Detect which cell encompasses the target text, then output its (X, Y) center coordinate. 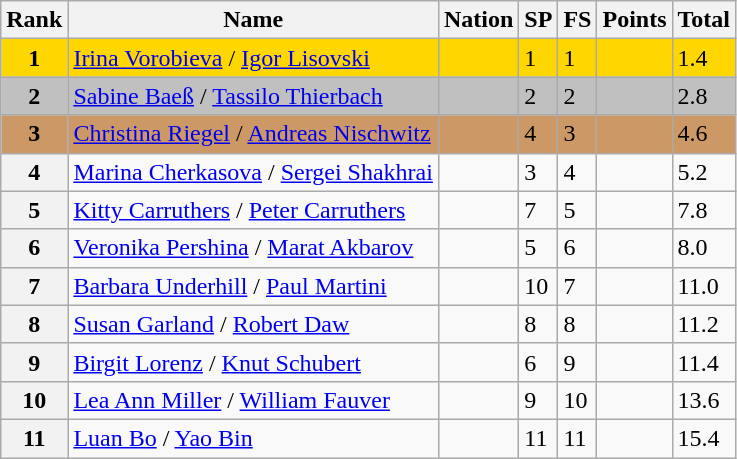
Sabine Baeß / Tassilo Thierbach (254, 96)
Kitty Carruthers / Peter Carruthers (254, 210)
Lea Ann Miller / William Fauver (254, 400)
4.6 (704, 134)
1.4 (704, 58)
Veronika Pershina / Marat Akbarov (254, 248)
2.8 (704, 96)
11.0 (704, 286)
FS (578, 20)
SP (538, 20)
Christina Riegel / Andreas Nischwitz (254, 134)
11.4 (704, 362)
Barbara Underhill / Paul Martini (254, 286)
Rank (34, 20)
Total (704, 20)
Susan Garland / Robert Daw (254, 324)
Name (254, 20)
11.2 (704, 324)
Irina Vorobieva / Igor Lisovski (254, 58)
7.8 (704, 210)
Points (634, 20)
Birgit Lorenz / Knut Schubert (254, 362)
5.2 (704, 172)
Luan Bo / Yao Bin (254, 438)
13.6 (704, 400)
15.4 (704, 438)
8.0 (704, 248)
Nation (478, 20)
Marina Cherkasova / Sergei Shakhrai (254, 172)
